Output the (x, y) coordinate of the center of the cell containing the given text.  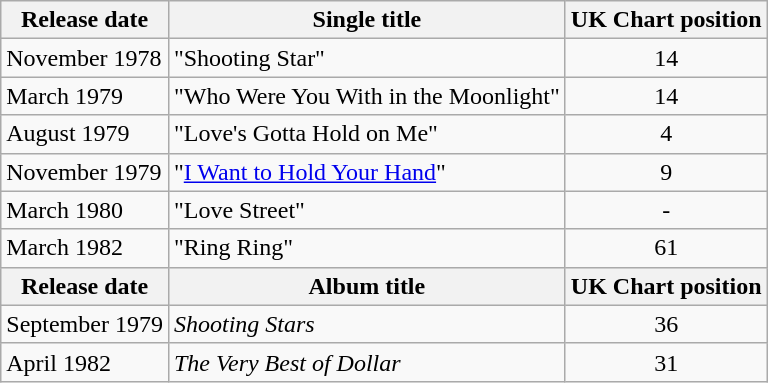
36 (666, 324)
"Ring Ring" (366, 248)
"Love Street" (366, 210)
The Very Best of Dollar (366, 362)
"Who Were You With in the Moonlight" (366, 96)
November 1978 (85, 58)
March 1982 (85, 248)
March 1979 (85, 96)
Album title (366, 286)
Single title (366, 20)
"Love's Gotta Hold on Me" (366, 134)
March 1980 (85, 210)
9 (666, 172)
- (666, 210)
"Shooting Star" (366, 58)
61 (666, 248)
September 1979 (85, 324)
4 (666, 134)
"I Want to Hold Your Hand" (366, 172)
November 1979 (85, 172)
Shooting Stars (366, 324)
April 1982 (85, 362)
August 1979 (85, 134)
31 (666, 362)
